Detect which cell encompasses the target text, then output its [x, y] center coordinate. 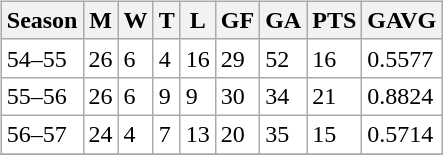
7 [166, 134]
0.5577 [402, 58]
55–56 [42, 96]
GF [237, 20]
L [198, 20]
13 [198, 134]
56–57 [42, 134]
30 [237, 96]
29 [237, 58]
15 [334, 134]
20 [237, 134]
T [166, 20]
0.5714 [402, 134]
0.8824 [402, 96]
24 [100, 134]
35 [284, 134]
34 [284, 96]
21 [334, 96]
GA [284, 20]
GAVG [402, 20]
54–55 [42, 58]
Season [42, 20]
52 [284, 58]
M [100, 20]
PTS [334, 20]
W [136, 20]
